From the cell containing the given text, extract its center point as (X, Y) coordinate. 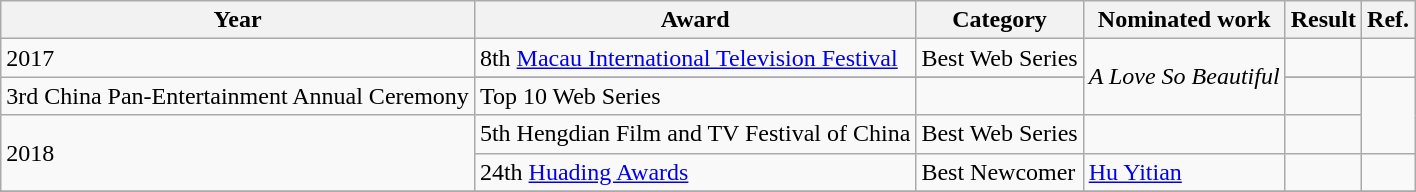
Year (238, 20)
Award (694, 20)
Best Newcomer (1000, 172)
5th Hengdian Film and TV Festival of China (694, 134)
Result (1323, 20)
2017 (238, 58)
2018 (238, 153)
Top 10 Web Series (694, 96)
Ref. (1388, 20)
A Love So Beautiful (1184, 77)
24th Huading Awards (694, 172)
3rd China Pan-Entertainment Annual Ceremony (238, 96)
Category (1000, 20)
Hu Yitian (1184, 172)
8th Macau International Television Festival (694, 58)
Nominated work (1184, 20)
